Extract the (X, Y) coordinate from the center of the cell holding the provided text.  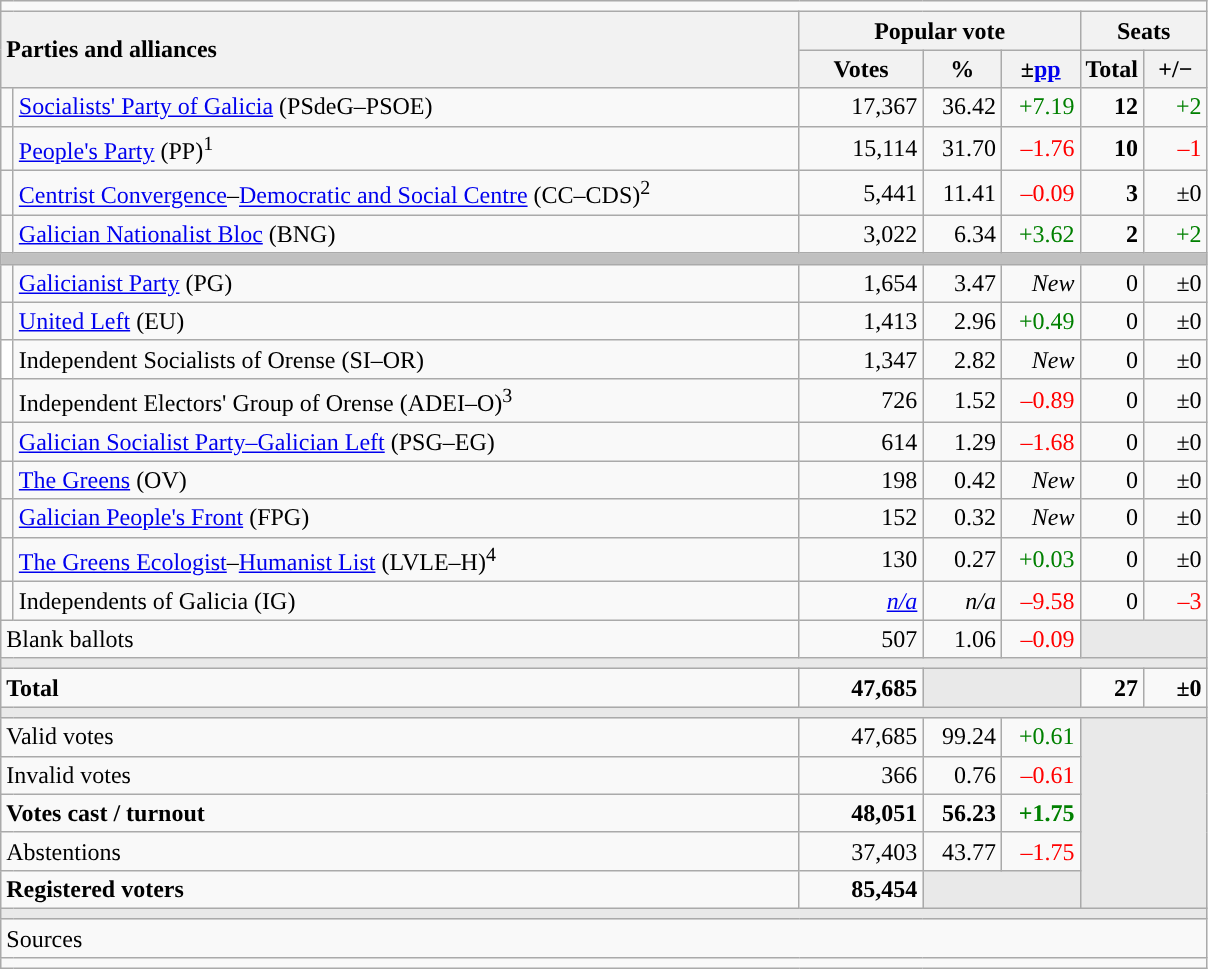
10 (1112, 148)
Votes cast / turnout (400, 813)
2.96 (962, 321)
Popular vote (940, 31)
+/− (1176, 69)
+1.75 (1040, 813)
2.82 (962, 359)
0.32 (962, 518)
2 (1112, 234)
3 (1112, 194)
15,114 (861, 148)
726 (861, 400)
Sources (604, 938)
1,654 (861, 283)
–0.89 (1040, 400)
+0.03 (1040, 560)
85,454 (861, 889)
Registered voters (400, 889)
12 (1112, 107)
–1.68 (1040, 442)
Galician Socialist Party–Galician Left (PSG–EG) (406, 442)
United Left (EU) (406, 321)
3,022 (861, 234)
+7.19 (1040, 107)
The Greens (OV) (406, 480)
Centrist Convergence–Democratic and Social Centre (CC–CDS)2 (406, 194)
48,051 (861, 813)
Independent Socialists of Orense (SI–OR) (406, 359)
0.42 (962, 480)
Parties and alliances (400, 50)
Galicianist Party (PG) (406, 283)
198 (861, 480)
The Greens Ecologist–Humanist List (LVLE–H)4 (406, 560)
152 (861, 518)
–9.58 (1040, 601)
Blank ballots (400, 639)
–1.75 (1040, 851)
–3 (1176, 601)
% (962, 69)
43.77 (962, 851)
Abstentions (400, 851)
People's Party (PP)1 (406, 148)
37,403 (861, 851)
56.23 (962, 813)
+3.62 (1040, 234)
–0.61 (1040, 775)
3.47 (962, 283)
+0.61 (1040, 737)
507 (861, 639)
1.52 (962, 400)
6.34 (962, 234)
Seats (1144, 31)
614 (861, 442)
0.76 (962, 775)
0.27 (962, 560)
1,347 (861, 359)
Galician Nationalist Bloc (BNG) (406, 234)
366 (861, 775)
5,441 (861, 194)
11.41 (962, 194)
–1 (1176, 148)
130 (861, 560)
Galician People's Front (FPG) (406, 518)
17,367 (861, 107)
36.42 (962, 107)
Valid votes (400, 737)
±pp (1040, 69)
1,413 (861, 321)
99.24 (962, 737)
Independent Electors' Group of Orense (ADEI–O)3 (406, 400)
+0.49 (1040, 321)
31.70 (962, 148)
27 (1112, 688)
Votes (861, 69)
–1.76 (1040, 148)
Independents of Galicia (IG) (406, 601)
Invalid votes (400, 775)
1.06 (962, 639)
Socialists' Party of Galicia (PSdeG–PSOE) (406, 107)
1.29 (962, 442)
